Extract the (X, Y) coordinate from the center of the cell holding the provided text.  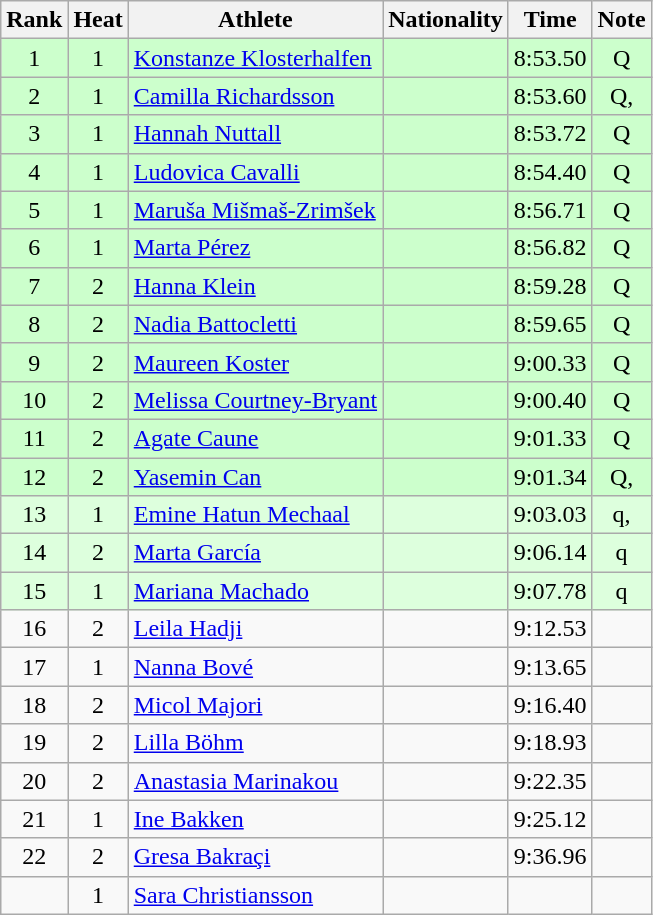
9:01.34 (550, 477)
8 (34, 324)
Melissa Courtney-Bryant (255, 400)
8:53.50 (550, 58)
9:03.03 (550, 515)
9:06.14 (550, 553)
9:00.40 (550, 400)
8:56.82 (550, 248)
Maruša Mišmaš-Zrimšek (255, 210)
Agate Caune (255, 438)
Nationality (446, 20)
Maureen Koster (255, 362)
10 (34, 400)
9:07.78 (550, 591)
9:12.53 (550, 629)
Camilla Richardsson (255, 96)
Micol Majori (255, 705)
17 (34, 667)
9 (34, 362)
8:56.71 (550, 210)
7 (34, 286)
Konstanze Klosterhalfen (255, 58)
9:18.93 (550, 743)
11 (34, 438)
Gresa Bakraçi (255, 857)
Marta García (255, 553)
Mariana Machado (255, 591)
8:54.40 (550, 172)
8:53.60 (550, 96)
18 (34, 705)
9:13.65 (550, 667)
Note (622, 20)
3 (34, 134)
8:59.28 (550, 286)
Yasemin Can (255, 477)
5 (34, 210)
Marta Pérez (255, 248)
9:22.35 (550, 781)
Leila Hadji (255, 629)
Rank (34, 20)
16 (34, 629)
22 (34, 857)
Hanna Klein (255, 286)
15 (34, 591)
Hannah Nuttall (255, 134)
12 (34, 477)
9:25.12 (550, 819)
9:16.40 (550, 705)
9:00.33 (550, 362)
19 (34, 743)
8:53.72 (550, 134)
Lilla Böhm (255, 743)
q, (622, 515)
Ludovica Cavalli (255, 172)
6 (34, 248)
9:01.33 (550, 438)
20 (34, 781)
8:59.65 (550, 324)
4 (34, 172)
21 (34, 819)
Athlete (255, 20)
14 (34, 553)
Time (550, 20)
Nanna Bové (255, 667)
Emine Hatun Mechaal (255, 515)
9:36.96 (550, 857)
Nadia Battocletti (255, 324)
Heat (98, 20)
Anastasia Marinakou (255, 781)
Sara Christiansson (255, 895)
Ine Bakken (255, 819)
13 (34, 515)
